Locate the cell with the specified text and output its [X, Y] center coordinate. 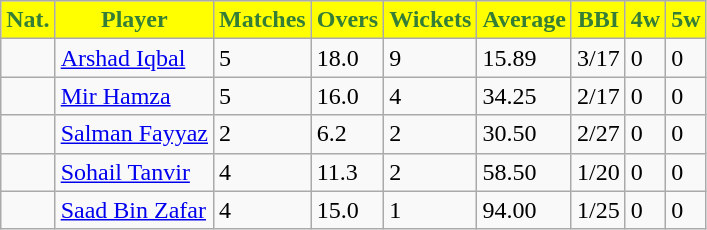
2/27 [598, 134]
1 [430, 210]
15.89 [524, 58]
6.2 [347, 134]
Wickets [430, 20]
Mir Hamza [134, 96]
Saad Bin Zafar [134, 210]
Player [134, 20]
Sohail Tanvir [134, 172]
BBI [598, 20]
30.50 [524, 134]
34.25 [524, 96]
9 [430, 58]
2/17 [598, 96]
Average [524, 20]
15.0 [347, 210]
11.3 [347, 172]
5w [686, 20]
58.50 [524, 172]
Matches [263, 20]
16.0 [347, 96]
Salman Fayyaz [134, 134]
1/25 [598, 210]
Nat. [28, 20]
94.00 [524, 210]
Overs [347, 20]
18.0 [347, 58]
4w [645, 20]
1/20 [598, 172]
3/17 [598, 58]
Arshad Iqbal [134, 58]
